Output the (x, y) coordinate of the center of the cell containing the given text.  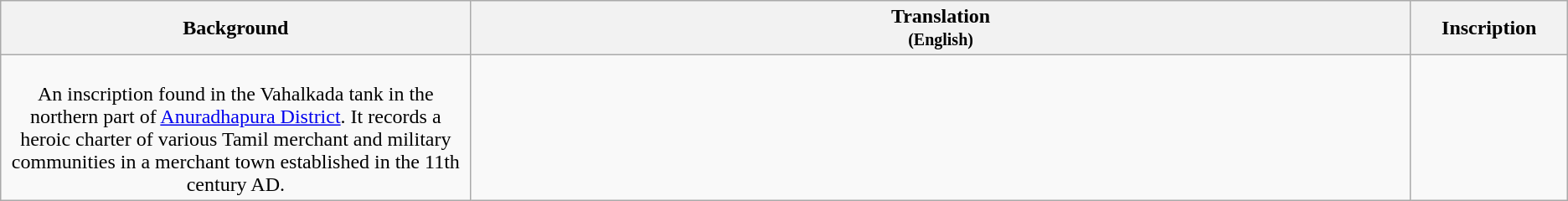
Translation(English) (941, 28)
Inscription (1489, 28)
Background (236, 28)
